Return (X, Y) of the center of cell containing provided text 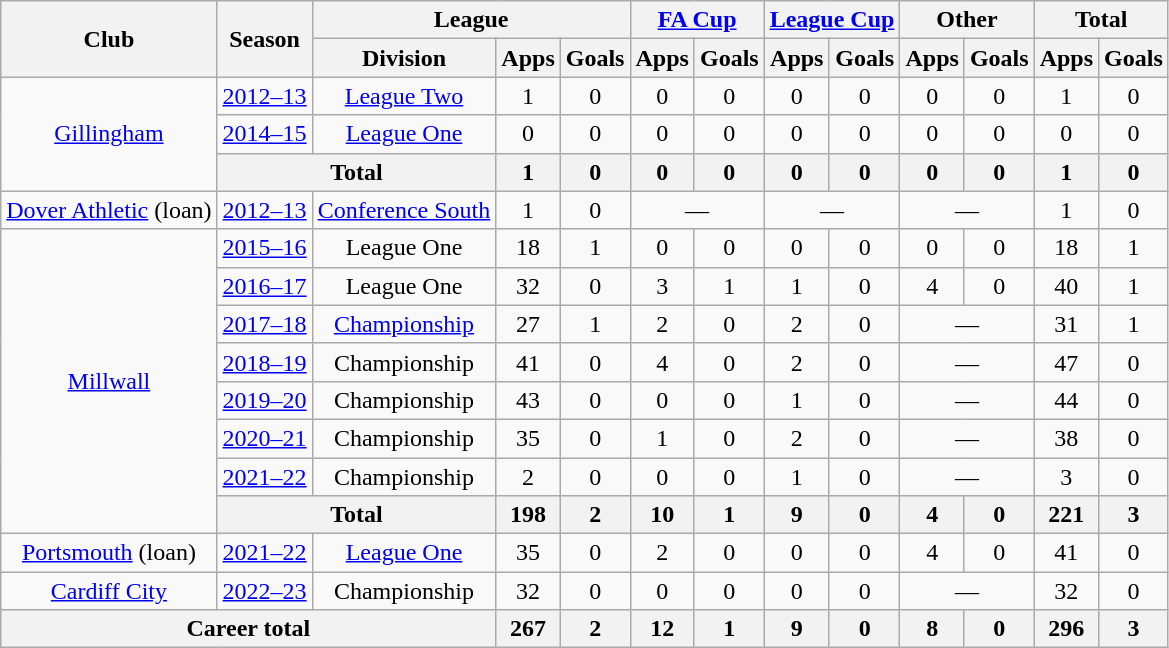
Millwall (109, 381)
Other (967, 20)
12 (662, 629)
38 (1066, 438)
Conference South (404, 210)
31 (1066, 324)
44 (1066, 400)
Cardiff City (109, 591)
2016–17 (264, 286)
47 (1066, 362)
8 (932, 629)
Club (109, 39)
2019–20 (264, 400)
Portsmouth (loan) (109, 553)
League Two (404, 96)
2015–16 (264, 248)
League Cup (832, 20)
FA Cup (697, 20)
267 (528, 629)
Division (404, 58)
Career total (248, 629)
League (471, 20)
2018–19 (264, 362)
43 (528, 400)
Season (264, 39)
198 (528, 515)
2017–18 (264, 324)
10 (662, 515)
221 (1066, 515)
40 (1066, 286)
Gillingham (109, 134)
27 (528, 324)
2014–15 (264, 134)
Dover Athletic (loan) (109, 210)
2022–23 (264, 591)
2020–21 (264, 438)
296 (1066, 629)
